Determine the [x, y] coordinate at the center of the cell enclosing the given text.  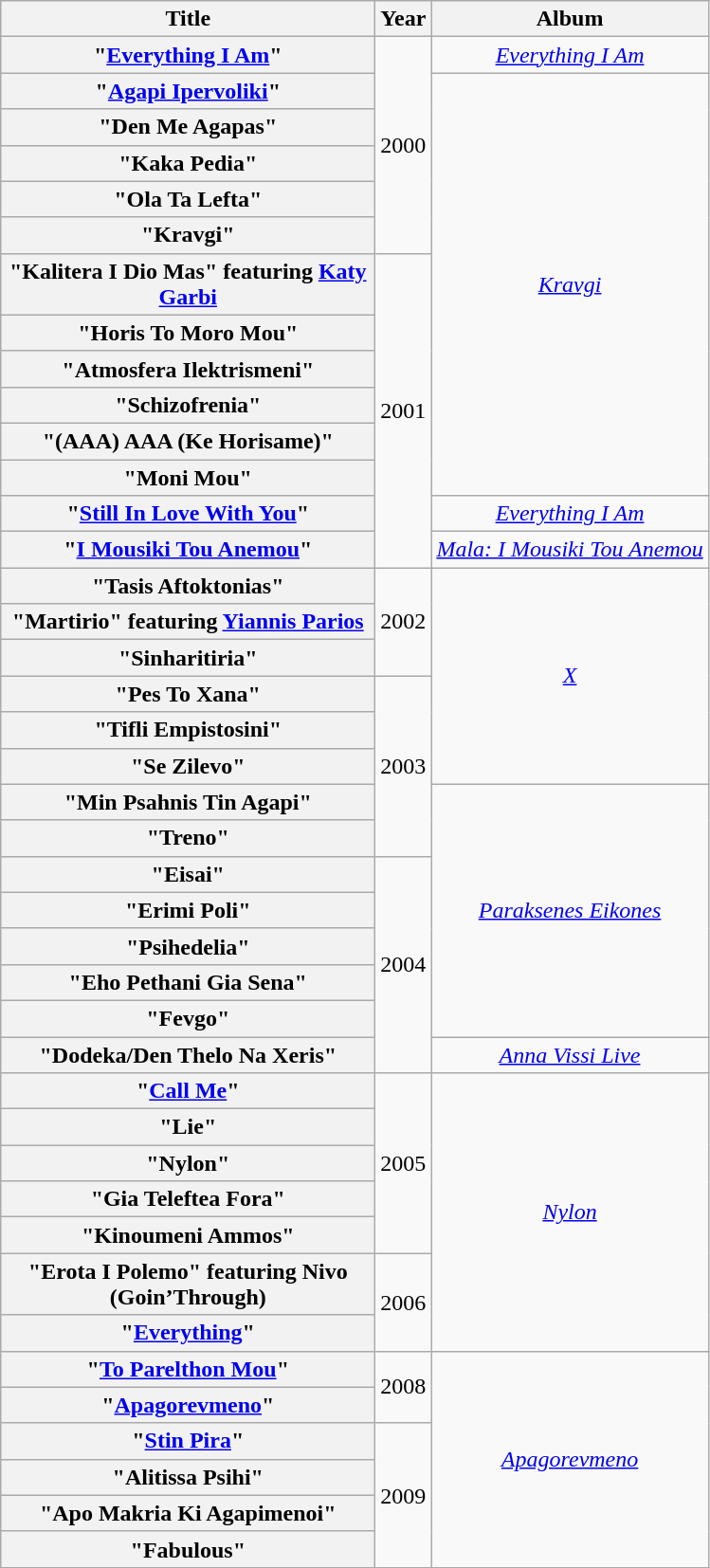
Apagorevmeno [570, 1459]
Mala: I Mousiki Tou Anemou [570, 550]
Anna Vissi Live [570, 1055]
"Alitissa Psihi" [188, 1477]
"Dodeka/Den Thelo Na Xeris" [188, 1055]
"Kaka Pedia" [188, 163]
"Sinharitiria" [188, 658]
"Still In Love With You" [188, 514]
Title [188, 19]
"Agapi Ipervoliki" [188, 91]
2004 [404, 964]
"(AAA) AAA (Ke Horisame)" [188, 441]
2005 [404, 1163]
"Treno" [188, 838]
"Psihedelia" [188, 946]
"Horis To Moro Mou" [188, 333]
"Call Me" [188, 1091]
X [570, 676]
"I Mousiki Tou Anemou" [188, 550]
2009 [404, 1495]
2001 [404, 410]
"Everything" [188, 1333]
"Ola Ta Lefta" [188, 199]
2000 [404, 145]
"Fabulous" [188, 1549]
"Min Psahnis Tin Agapi" [188, 802]
"Apo Makria Ki Agapimenoi" [188, 1513]
"Lie" [188, 1127]
Year [404, 19]
"Fevgo" [188, 1018]
"Den Me Agapas" [188, 127]
"Nylon" [188, 1163]
"Eho Pethani Gia Sena" [188, 982]
2006 [404, 1303]
Album [570, 19]
"Atmosfera Ilektrismeni" [188, 369]
"Kalitera I Dio Mas" featuring Katy Garbi [188, 284]
"Erota I Polemo" featuring Nivo (Goin’Through) [188, 1284]
"Everything I Am" [188, 55]
"Tasis Aftoktonias" [188, 586]
"Tifli Empistosini" [188, 730]
"Pes To Xana" [188, 694]
"Gia Teleftea Fora" [188, 1199]
"Eisai" [188, 874]
2008 [404, 1387]
"Se Zilevo" [188, 766]
"Apagorevmeno" [188, 1405]
2003 [404, 766]
"Stin Pira" [188, 1441]
2002 [404, 622]
"Erimi Poli" [188, 910]
Kravgi [570, 284]
"To Parelthon Mou" [188, 1369]
"Kravgi" [188, 235]
"Kinoumeni Ammos" [188, 1235]
Paraksenes Eikones [570, 910]
Nylon [570, 1212]
"Moni Mou" [188, 477]
"Martirio" featuring Yiannis Parios [188, 622]
"Schizofrenia" [188, 405]
